Pinpoint the cell where the given text exists, returning its (x, y) midpoint coordinate. 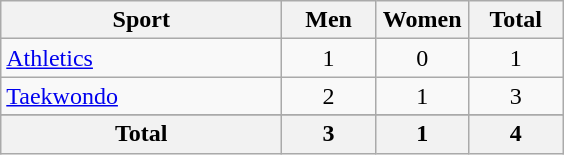
4 (516, 134)
Athletics (142, 58)
Men (329, 20)
2 (329, 96)
0 (422, 58)
Sport (142, 20)
Women (422, 20)
Taekwondo (142, 96)
